Return [x, y] of the center of cell containing provided text 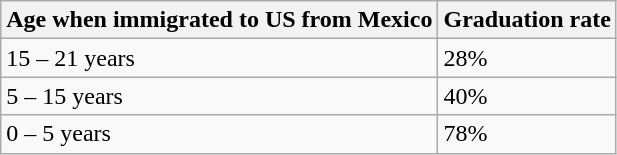
78% [527, 134]
Age when immigrated to US from Mexico [220, 20]
15 – 21 years [220, 58]
0 – 5 years [220, 134]
40% [527, 96]
5 – 15 years [220, 96]
Graduation rate [527, 20]
28% [527, 58]
